Locate the cell with the specified text and output its [X, Y] center coordinate. 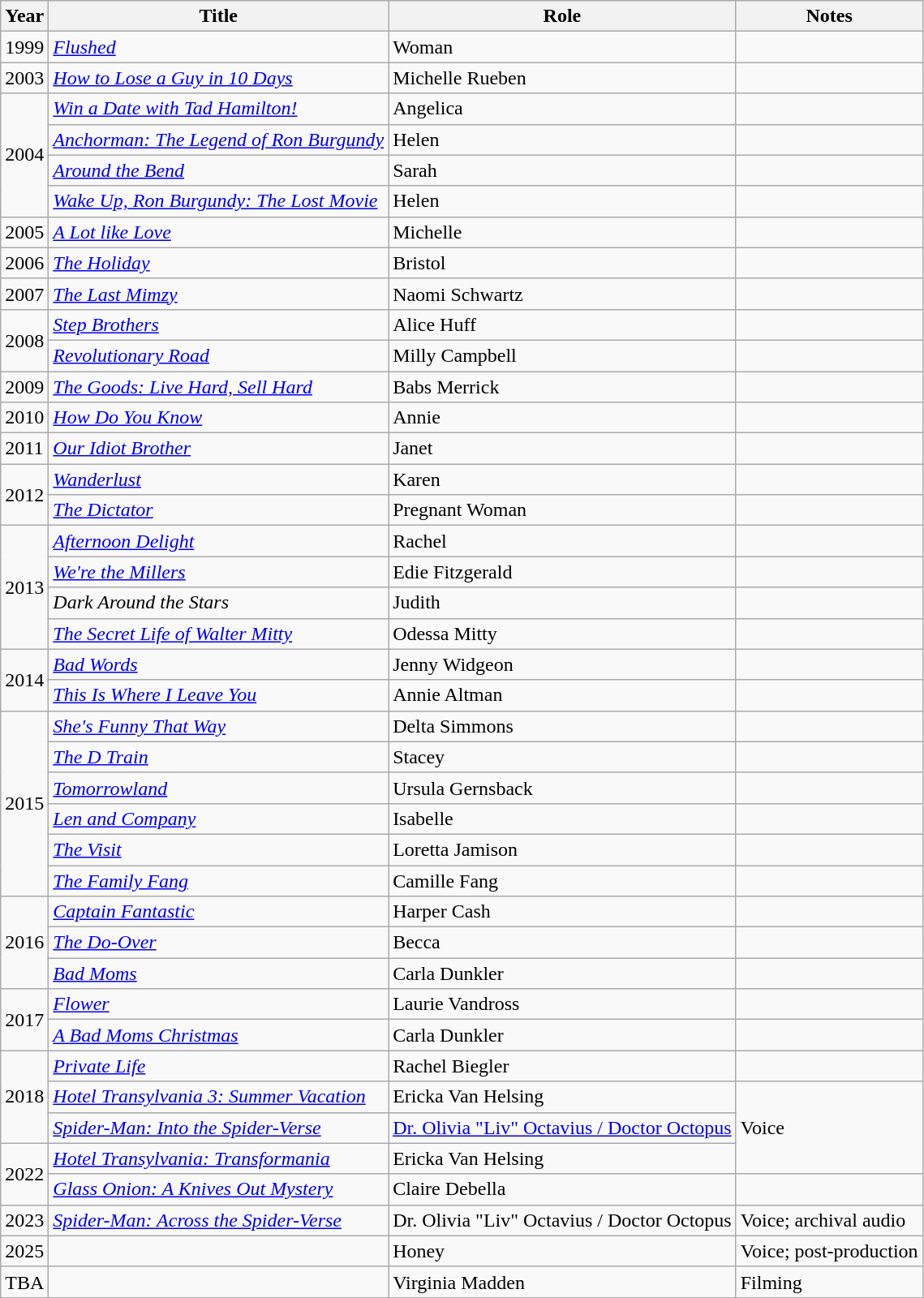
Judith [563, 603]
Michelle Rueben [563, 78]
This Is Where I Leave You [219, 695]
Harper Cash [563, 912]
TBA [24, 1282]
2017 [24, 1020]
Virginia Madden [563, 1282]
Odessa Mitty [563, 634]
Bad Words [219, 664]
2025 [24, 1251]
Captain Fantastic [219, 912]
Angelica [563, 109]
Title [219, 16]
Ursula Gernsback [563, 788]
Revolutionary Road [219, 355]
How to Lose a Guy in 10 Days [219, 78]
2006 [24, 263]
Wake Up, Ron Burgundy: The Lost Movie [219, 201]
2014 [24, 680]
Voice; post-production [829, 1251]
Michelle [563, 232]
2012 [24, 495]
Around the Bend [219, 170]
The D Train [219, 757]
Wanderlust [219, 479]
Voice; archival audio [829, 1220]
A Lot like Love [219, 232]
Isabelle [563, 819]
Milly Campbell [563, 355]
Tomorrowland [219, 788]
Annie Altman [563, 695]
2003 [24, 78]
Becca [563, 943]
2016 [24, 943]
Bristol [563, 263]
Laurie Vandross [563, 1004]
Naomi Schwartz [563, 294]
The Dictator [219, 510]
Notes [829, 16]
Jenny Widgeon [563, 664]
Hotel Transylvania: Transformania [219, 1158]
The Secret Life of Walter Mitty [219, 634]
Delta Simmons [563, 726]
The Holiday [219, 263]
Janet [563, 449]
Sarah [563, 170]
Dark Around the Stars [219, 603]
Pregnant Woman [563, 510]
Woman [563, 47]
1999 [24, 47]
Loretta Jamison [563, 849]
Anchorman: The Legend of Ron Burgundy [219, 140]
2023 [24, 1220]
The Family Fang [219, 880]
Rachel [563, 541]
Filming [829, 1282]
Year [24, 16]
Stacey [563, 757]
How Do You Know [219, 418]
Flushed [219, 47]
2010 [24, 418]
2007 [24, 294]
Voice [829, 1128]
Step Brothers [219, 324]
Flower [219, 1004]
Role [563, 16]
She's Funny That Way [219, 726]
Annie [563, 418]
2013 [24, 587]
Claire Debella [563, 1189]
2015 [24, 803]
The Goods: Live Hard, Sell Hard [219, 387]
A Bad Moms Christmas [219, 1035]
2009 [24, 387]
Alice Huff [563, 324]
Private Life [219, 1066]
2018 [24, 1097]
The Do-Over [219, 943]
Spider-Man: Across the Spider-Verse [219, 1220]
2011 [24, 449]
Edie Fitzgerald [563, 572]
The Last Mimzy [219, 294]
2022 [24, 1174]
Spider-Man: Into the Spider-Verse [219, 1128]
Bad Moms [219, 973]
Honey [563, 1251]
The Visit [219, 849]
Hotel Transylvania 3: Summer Vacation [219, 1097]
Camille Fang [563, 880]
Rachel Biegler [563, 1066]
Babs Merrick [563, 387]
Glass Onion: A Knives Out Mystery [219, 1189]
We're the Millers [219, 572]
Karen [563, 479]
Afternoon Delight [219, 541]
Len and Company [219, 819]
2005 [24, 232]
2008 [24, 340]
Win a Date with Tad Hamilton! [219, 109]
2004 [24, 155]
Our Idiot Brother [219, 449]
